Output the (X, Y) coordinate of the center of the cell containing the given text.  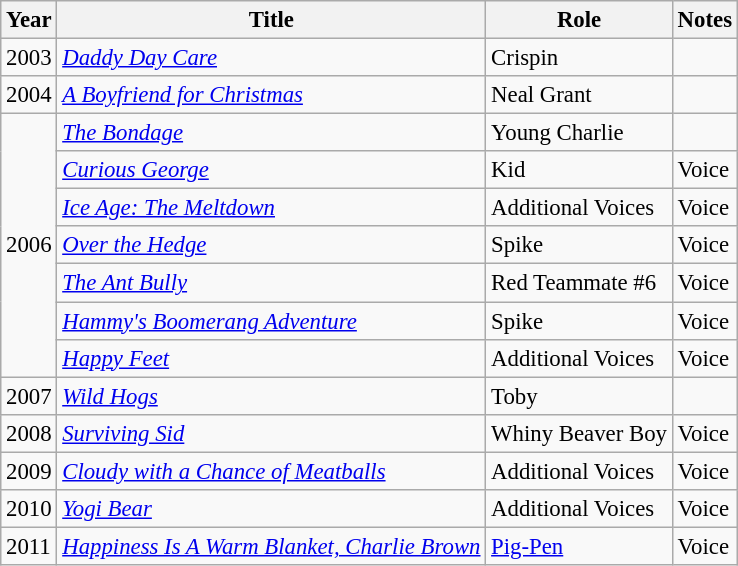
Crispin (579, 58)
Over the Hedge (272, 245)
Happy Feet (272, 358)
A Boyfriend for Christmas (272, 95)
Curious George (272, 170)
Role (579, 20)
Surviving Sid (272, 433)
2006 (29, 246)
The Bondage (272, 133)
2004 (29, 95)
2011 (29, 546)
Yogi Bear (272, 509)
2008 (29, 433)
Hammy's Boomerang Adventure (272, 321)
The Ant Bully (272, 283)
Wild Hogs (272, 396)
Daddy Day Care (272, 58)
Cloudy with a Chance of Meatballs (272, 471)
Pig-Pen (579, 546)
Neal Grant (579, 95)
Kid (579, 170)
Happiness Is A Warm Blanket, Charlie Brown (272, 546)
Notes (704, 20)
2009 (29, 471)
Young Charlie (579, 133)
Ice Age: The Meltdown (272, 208)
2010 (29, 509)
2007 (29, 396)
Year (29, 20)
Title (272, 20)
Red Teammate #6 (579, 283)
2003 (29, 58)
Whiny Beaver Boy (579, 433)
Toby (579, 396)
